Identify which cell holds the provided text, then report its (X, Y) central coordinate. 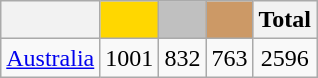
Australia (50, 58)
2596 (285, 58)
832 (182, 58)
Total (285, 20)
763 (230, 58)
1001 (130, 58)
